Capture the cell that displays the provided text and extract its [X, Y] central coordinate. 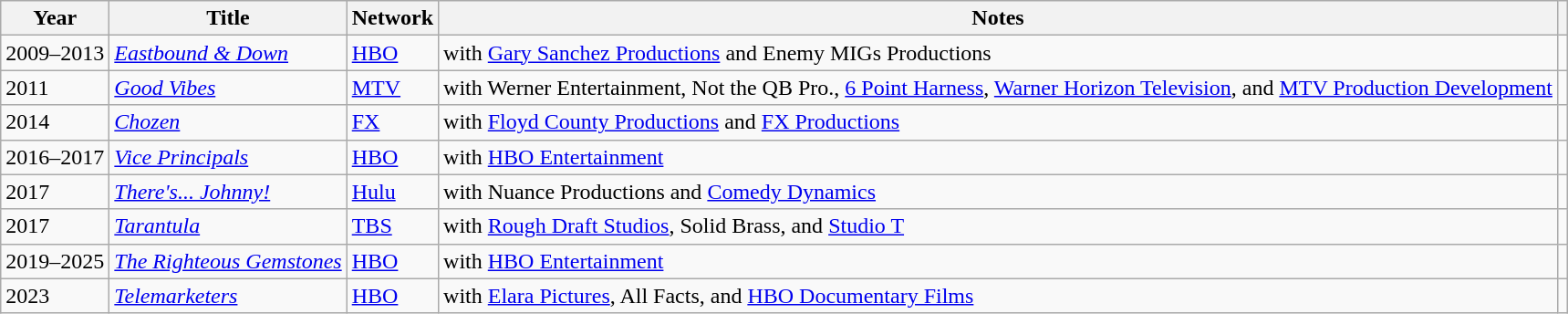
FX [392, 122]
Network [392, 18]
with Werner Entertainment, Not the QB Pro., 6 Point Harness, Warner Horizon Television, and MTV Production Development [998, 88]
2014 [55, 122]
with Floyd County Productions and FX Productions [998, 122]
with Elara Pictures, All Facts, and HBO Documentary Films [998, 296]
with Nuance Productions and Comedy Dynamics [998, 192]
with Rough Draft Studios, Solid Brass, and Studio T [998, 226]
Telemarketers [228, 296]
2019–2025 [55, 261]
2009–2013 [55, 53]
MTV [392, 88]
There's... Johnny! [228, 192]
Chozen [228, 122]
with Gary Sanchez Productions and Enemy MIGs Productions [998, 53]
Hulu [392, 192]
Eastbound & Down [228, 53]
2023 [55, 296]
Year [55, 18]
2016–2017 [55, 157]
Good Vibes [228, 88]
Vice Principals [228, 157]
TBS [392, 226]
2011 [55, 88]
The Righteous Gemstones [228, 261]
Tarantula [228, 226]
Notes [998, 18]
Title [228, 18]
